Search for the cell housing the specified text and yield its [x, y] center coordinate. 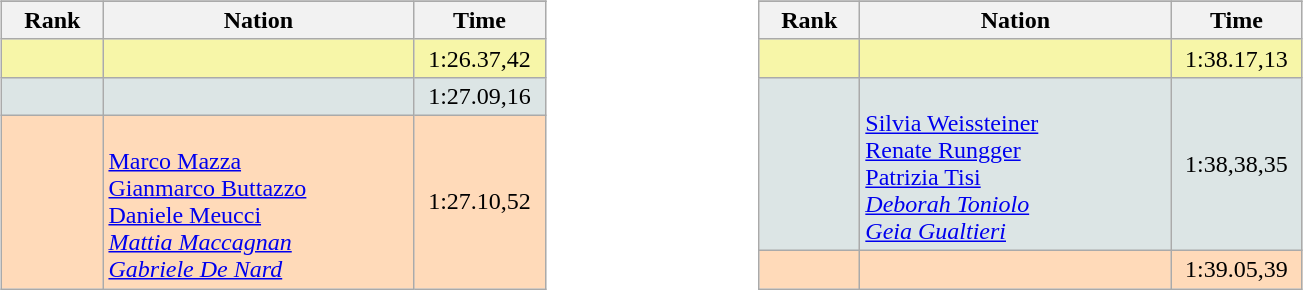
1:38,38,35 [1236, 164]
1:27.10,52 [480, 202]
Silvia WeissteinerRenate RunggerPatrizia TisiDeborah TonioloGeia Gualtieri [1016, 164]
1:39.05,39 [1236, 269]
1:38.17,13 [1236, 58]
1:26.37,42 [480, 58]
Marco MazzaGianmarco ButtazzoDaniele MeucciMattia MaccagnanGabriele De Nard [258, 202]
1:27.09,16 [480, 96]
